Identify which cell holds the provided text, then report its [x, y] central coordinate. 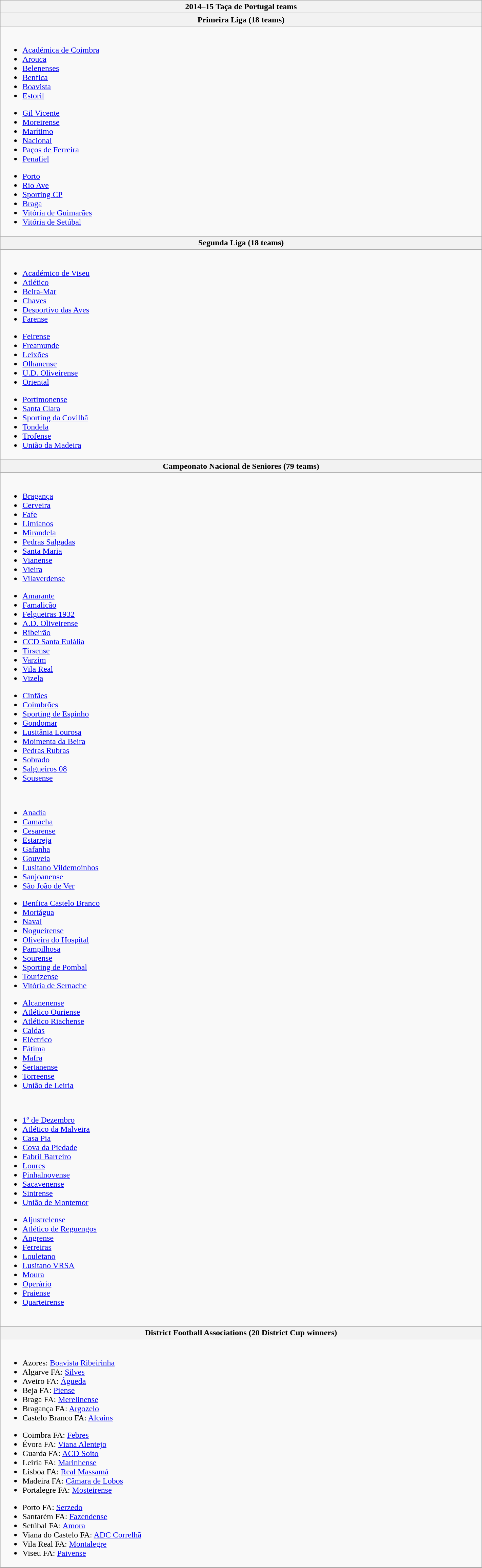
Campeonato Nacional de Seniores (79 teams) [241, 466]
District Football Associations (20 District Cup winners) [241, 1333]
Segunda Liga (18 teams) [241, 243]
2014–15 Taça de Portugal teams [241, 7]
Primeira Liga (18 teams) [241, 20]
